Return the [X, Y] coordinate for the center point of the cell that contains the specified text.  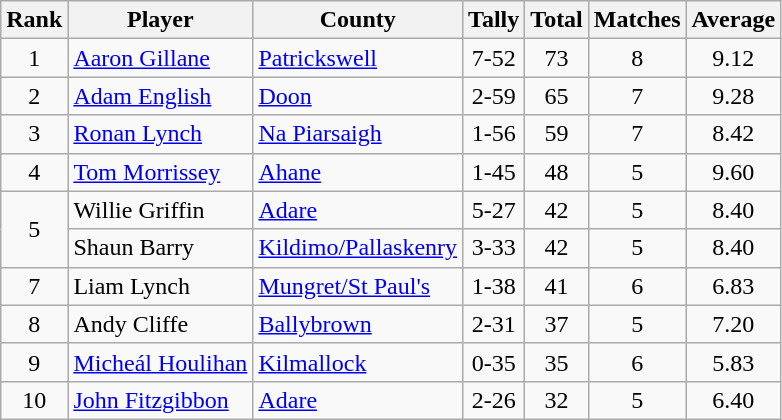
Shaun Barry [160, 248]
3-33 [494, 248]
Liam Lynch [160, 286]
9.12 [734, 58]
65 [557, 96]
5.83 [734, 362]
32 [557, 400]
County [358, 20]
John Fitzgibbon [160, 400]
5-27 [494, 210]
35 [557, 362]
Andy Cliffe [160, 324]
41 [557, 286]
2 [34, 96]
7.20 [734, 324]
Ahane [358, 172]
Willie Griffin [160, 210]
Na Piarsaigh [358, 134]
9.28 [734, 96]
Average [734, 20]
37 [557, 324]
1-38 [494, 286]
Adam English [160, 96]
Tally [494, 20]
59 [557, 134]
Doon [358, 96]
Ronan Lynch [160, 134]
0-35 [494, 362]
1 [34, 58]
Total [557, 20]
Patrickswell [358, 58]
3 [34, 134]
9 [34, 362]
Micheál Houlihan [160, 362]
Kilmallock [358, 362]
Mungret/St Paul's [358, 286]
1-56 [494, 134]
2-59 [494, 96]
1-45 [494, 172]
73 [557, 58]
Rank [34, 20]
Player [160, 20]
48 [557, 172]
4 [34, 172]
Matches [637, 20]
7-52 [494, 58]
6.83 [734, 286]
2-31 [494, 324]
6.40 [734, 400]
10 [34, 400]
Kildimo/Pallaskenry [358, 248]
Ballybrown [358, 324]
8.42 [734, 134]
9.60 [734, 172]
Tom Morrissey [160, 172]
2-26 [494, 400]
Aaron Gillane [160, 58]
